Search for the cell housing the specified text and yield its (x, y) center coordinate. 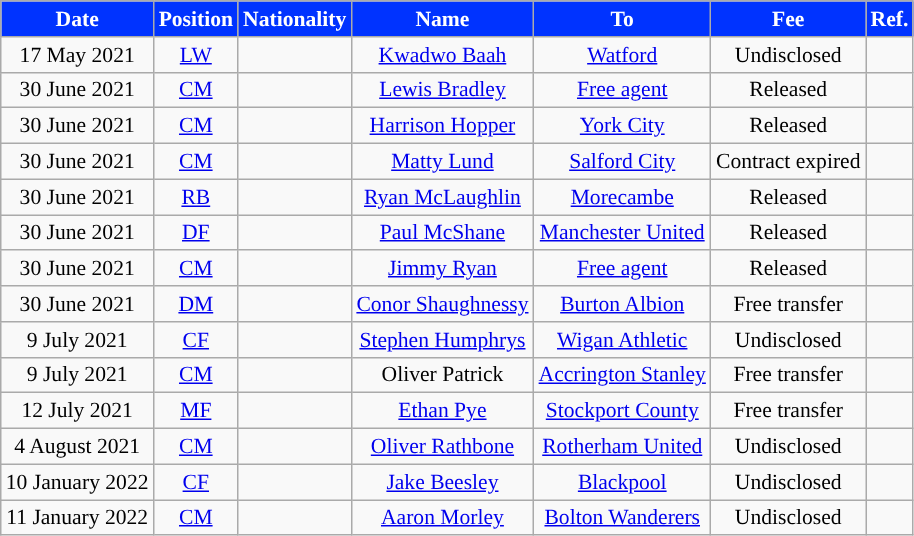
Contract expired (788, 162)
Watford (622, 55)
Paul McShane (442, 233)
MF (196, 411)
12 July 2021 (78, 411)
DF (196, 233)
Oliver Patrick (442, 375)
11 January 2022 (78, 518)
DM (196, 304)
10 January 2022 (78, 482)
RB (196, 197)
17 May 2021 (78, 55)
Stephen Humphrys (442, 340)
Date (78, 19)
Manchester United (622, 233)
Ref. (890, 19)
Blackpool (622, 482)
Harrison Hopper (442, 126)
Fee (788, 19)
Matty Lund (442, 162)
Lewis Bradley (442, 90)
Salford City (622, 162)
To (622, 19)
Burton Albion (622, 304)
LW (196, 55)
Oliver Rathbone (442, 447)
Bolton Wanderers (622, 518)
Position (196, 19)
Jake Beesley (442, 482)
Rotherham United (622, 447)
Stockport County (622, 411)
Accrington Stanley (622, 375)
Wigan Athletic (622, 340)
Ryan McLaughlin (442, 197)
4 August 2021 (78, 447)
Ethan Pye (442, 411)
Aaron Morley (442, 518)
Kwadwo Baah (442, 55)
Conor Shaughnessy (442, 304)
Morecambe (622, 197)
Name (442, 19)
York City (622, 126)
Nationality (294, 19)
Jimmy Ryan (442, 269)
